Provide the [x, y] coordinate of the cell's center where the given text is located.  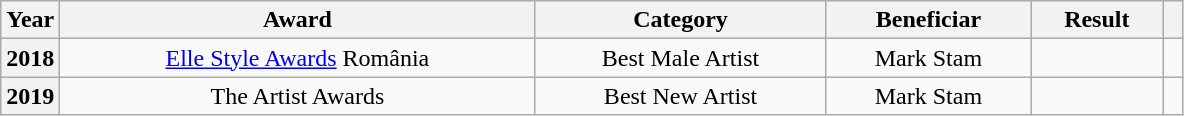
Best New Artist [680, 96]
Beneficiar [928, 20]
Best Male Artist [680, 58]
Elle Style Awards România [298, 58]
Year [30, 20]
Result [1097, 20]
Category [680, 20]
2018 [30, 58]
The Artist Awards [298, 96]
Award [298, 20]
2019 [30, 96]
